Determine the [X, Y] coordinate at the center of the cell enclosing the given text.  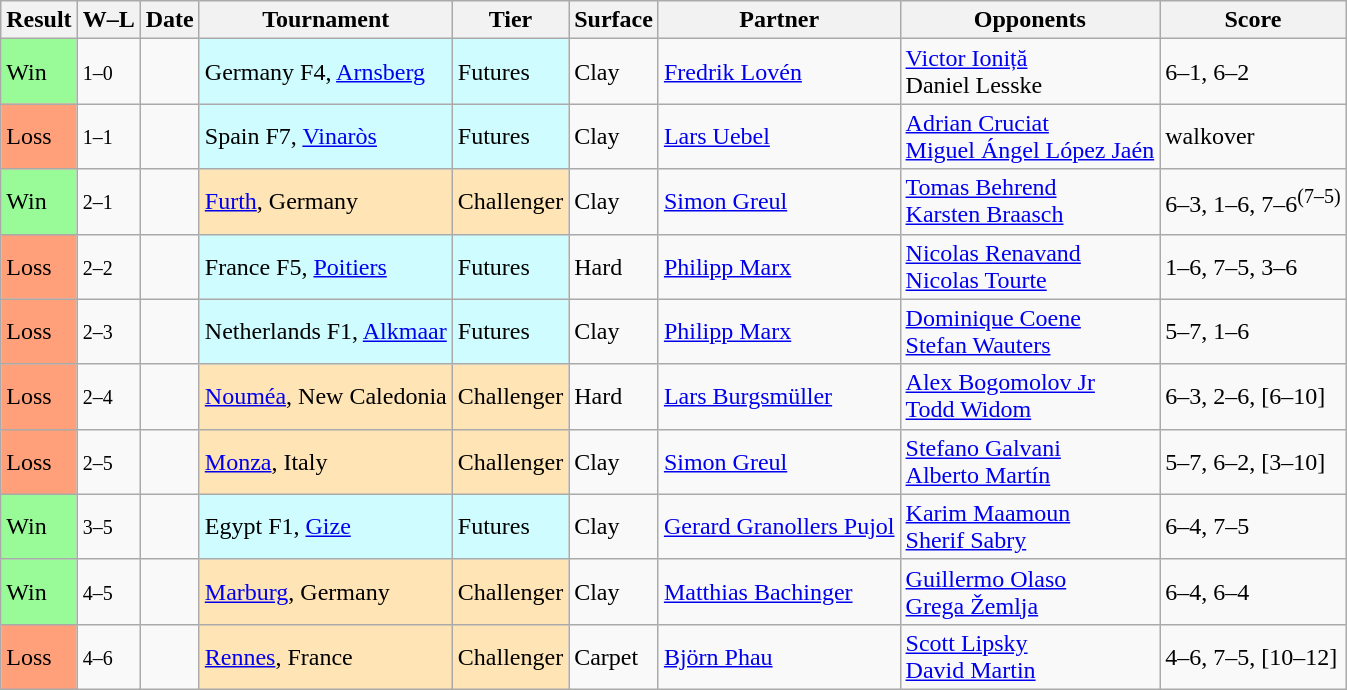
Victor Ioniță Daniel Lesske [1030, 72]
Dominique Coene Stefan Wauters [1030, 332]
5–7, 1–6 [1253, 332]
Alex Bogomolov Jr Todd Widom [1030, 396]
Björn Phau [779, 656]
Germany F4, Arnsberg [326, 72]
2–1 [108, 202]
Partner [779, 20]
Adrian Cruciat Miguel Ángel López Jaén [1030, 136]
W–L [108, 20]
Spain F7, Vinaròs [326, 136]
4–5 [108, 592]
Matthias Bachinger [779, 592]
Opponents [1030, 20]
Scott Lipsky David Martin [1030, 656]
France F5, Poitiers [326, 266]
Carpet [614, 656]
2–5 [108, 462]
Guillermo Olaso Grega Žemlja [1030, 592]
Fredrik Lovén [779, 72]
6–3, 1–6, 7–6(7–5) [1253, 202]
Tournament [326, 20]
Lars Burgsmüller [779, 396]
1–1 [108, 136]
Furth, Germany [326, 202]
Rennes, France [326, 656]
Netherlands F1, Alkmaar [326, 332]
2–3 [108, 332]
6–4, 6–4 [1253, 592]
Nouméa, New Caledonia [326, 396]
Date [170, 20]
Monza, Italy [326, 462]
2–2 [108, 266]
4–6, 7–5, [10–12] [1253, 656]
Tomas Behrend Karsten Braasch [1030, 202]
1–0 [108, 72]
Stefano Galvani Alberto Martín [1030, 462]
Egypt F1, Gize [326, 526]
Tier [510, 20]
Marburg, Germany [326, 592]
2–4 [108, 396]
3–5 [108, 526]
Gerard Granollers Pujol [779, 526]
6–1, 6–2 [1253, 72]
6–3, 2–6, [6–10] [1253, 396]
5–7, 6–2, [3–10] [1253, 462]
4–6 [108, 656]
Result [39, 20]
Surface [614, 20]
Score [1253, 20]
walkover [1253, 136]
Karim Maamoun Sherif Sabry [1030, 526]
Lars Uebel [779, 136]
1–6, 7–5, 3–6 [1253, 266]
6–4, 7–5 [1253, 526]
Nicolas Renavand Nicolas Tourte [1030, 266]
